Find where the given text appears and provide that cell's center as [X, Y] coordinate. 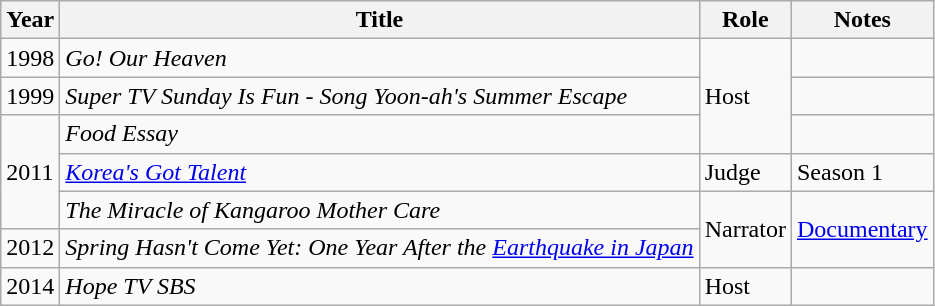
2014 [30, 286]
Title [380, 20]
Go! Our Heaven [380, 58]
Role [745, 20]
2011 [30, 172]
Korea's Got Talent [380, 172]
Food Essay [380, 134]
Spring Hasn't Come Yet: One Year After the Earthquake in Japan [380, 248]
1998 [30, 58]
The Miracle of Kangaroo Mother Care [380, 210]
Year [30, 20]
Judge [745, 172]
Documentary [862, 229]
Notes [862, 20]
1999 [30, 96]
Season 1 [862, 172]
Narrator [745, 229]
2012 [30, 248]
Super TV Sunday Is Fun - Song Yoon-ah's Summer Escape [380, 96]
Hope TV SBS [380, 286]
